Scan for the cell matching the given text and deliver its (x, y) coordinate at center. 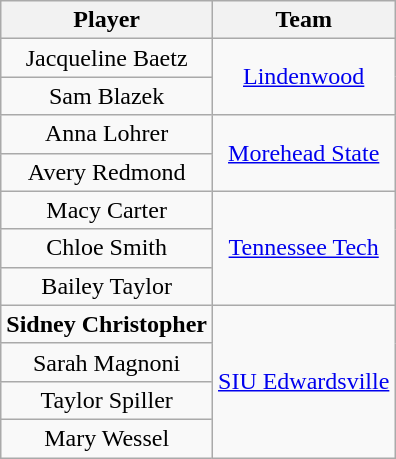
Macy Carter (107, 210)
Anna Lohrer (107, 134)
Lindenwood (304, 77)
Sidney Christopher (107, 324)
SIU Edwardsville (304, 381)
Avery Redmond (107, 172)
Sam Blazek (107, 96)
Team (304, 20)
Taylor Spiller (107, 400)
Mary Wessel (107, 438)
Sarah Magnoni (107, 362)
Morehead State (304, 153)
Jacqueline Baetz (107, 58)
Tennessee Tech (304, 248)
Bailey Taylor (107, 286)
Chloe Smith (107, 248)
Player (107, 20)
